Return the (x, y) coordinate for the center point of the cell that contains the specified text.  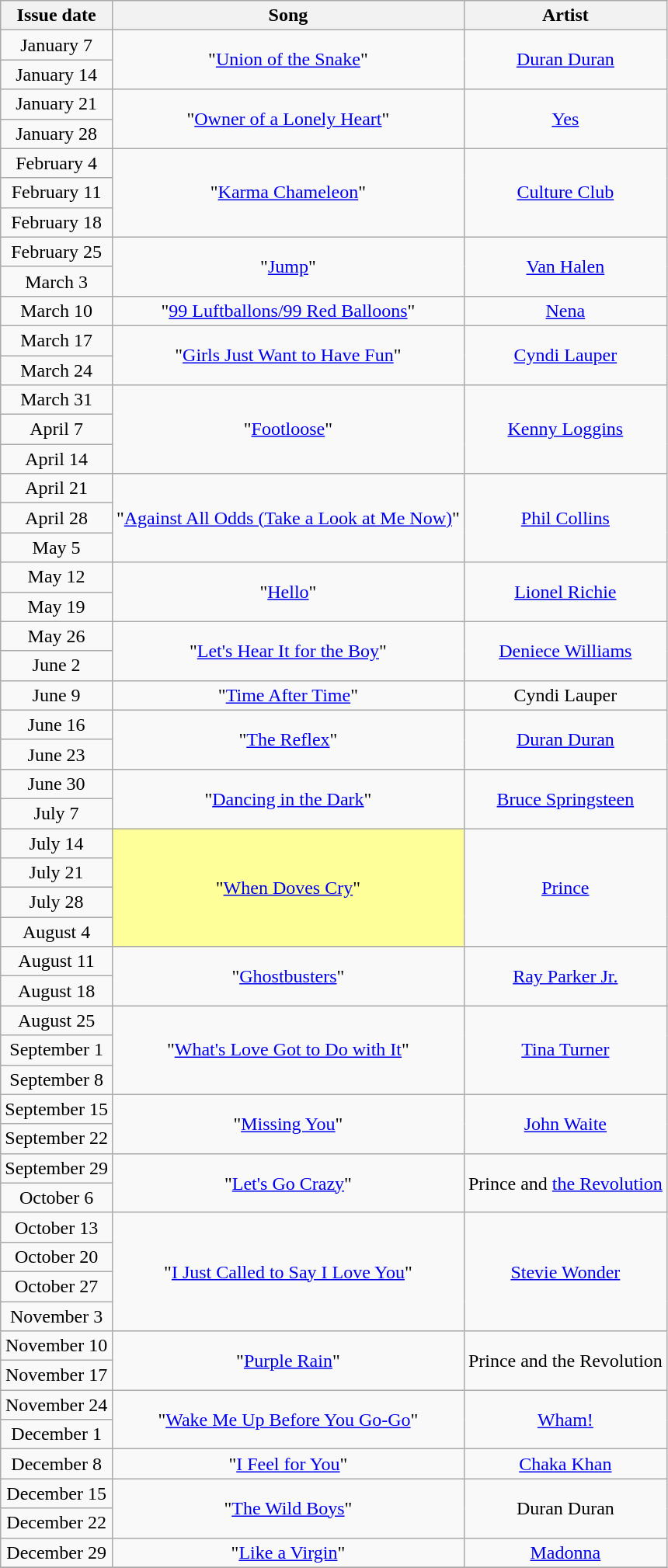
July 7 (57, 813)
January 14 (57, 75)
November 10 (57, 1346)
May 26 (57, 636)
September 8 (57, 1080)
Song (287, 16)
September 15 (57, 1109)
December 1 (57, 1434)
"The Reflex" (287, 739)
"Dancing in the Dark" (287, 798)
December 22 (57, 1523)
"Let's Go Crazy" (287, 1183)
John Waite (565, 1124)
"Union of the Snake" (287, 60)
July 14 (57, 843)
June 30 (57, 784)
December 8 (57, 1464)
June 2 (57, 666)
July 28 (57, 902)
November 24 (57, 1405)
"Jump" (287, 266)
Yes (565, 119)
November 3 (57, 1316)
Prince (565, 887)
October 6 (57, 1198)
August 11 (57, 961)
Bruce Springsteen (565, 798)
January 7 (57, 45)
"Ghostbusters" (287, 976)
December 15 (57, 1493)
May 5 (57, 548)
March 10 (57, 311)
March 17 (57, 340)
Madonna (565, 1552)
March 3 (57, 281)
Phil Collins (565, 518)
July 21 (57, 873)
September 1 (57, 1050)
"Footloose" (287, 429)
April 14 (57, 459)
March 24 (57, 370)
April 21 (57, 488)
"What's Love Got to Do with It" (287, 1050)
June 23 (57, 754)
Kenny Loggins (565, 429)
"Let's Hear It for the Boy" (287, 651)
February 18 (57, 222)
"Like a Virgin" (287, 1552)
January 28 (57, 134)
February 11 (57, 193)
Wham! (565, 1420)
Stevie Wonder (565, 1271)
December 29 (57, 1552)
August 18 (57, 991)
January 21 (57, 104)
Van Halen (565, 266)
Culture Club (565, 193)
"I Just Called to Say I Love You" (287, 1271)
April 7 (57, 429)
March 31 (57, 400)
"Time After Time" (287, 695)
"I Feel for You" (287, 1464)
February 4 (57, 163)
Issue date (57, 16)
"Girls Just Want to Have Fun" (287, 355)
October 27 (57, 1286)
June 9 (57, 695)
August 25 (57, 1020)
February 25 (57, 252)
Tina Turner (565, 1050)
October 13 (57, 1227)
June 16 (57, 725)
Chaka Khan (565, 1464)
September 22 (57, 1139)
Ray Parker Jr. (565, 976)
April 28 (57, 518)
"Owner of a Lonely Heart" (287, 119)
Lionel Richie (565, 592)
"The Wild Boys" (287, 1508)
October 20 (57, 1257)
"Karma Chameleon" (287, 193)
May 12 (57, 577)
"Against All Odds (Take a Look at Me Now)" (287, 518)
"Hello" (287, 592)
"Wake Me Up Before You Go-Go" (287, 1420)
Artist (565, 16)
May 19 (57, 607)
August 4 (57, 932)
"When Doves Cry" (287, 887)
"99 Luftballons/99 Red Balloons" (287, 311)
September 29 (57, 1168)
Deniece Williams (565, 651)
Nena (565, 311)
"Purple Rain" (287, 1361)
"Missing You" (287, 1124)
November 17 (57, 1375)
